Identify which cell holds the provided text, then report its (X, Y) central coordinate. 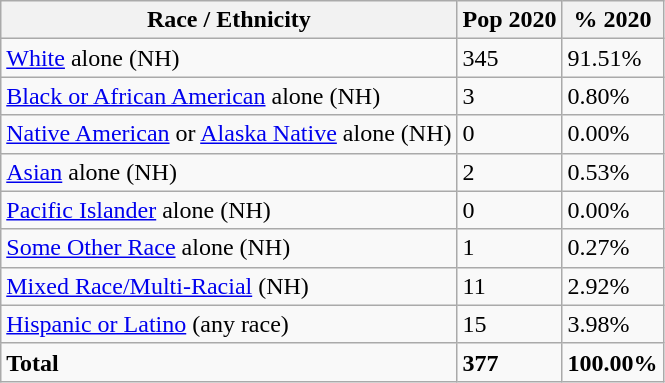
345 (510, 58)
Asian alone (NH) (229, 172)
Pacific Islander alone (NH) (229, 210)
0.27% (612, 248)
2 (510, 172)
% 2020 (612, 20)
3.98% (612, 324)
91.51% (612, 58)
0.53% (612, 172)
Native American or Alaska Native alone (NH) (229, 134)
11 (510, 286)
Black or African American alone (NH) (229, 96)
15 (510, 324)
100.00% (612, 362)
3 (510, 96)
Race / Ethnicity (229, 20)
Pop 2020 (510, 20)
377 (510, 362)
1 (510, 248)
0.80% (612, 96)
Hispanic or Latino (any race) (229, 324)
Mixed Race/Multi-Racial (NH) (229, 286)
2.92% (612, 286)
White alone (NH) (229, 58)
Total (229, 362)
Some Other Race alone (NH) (229, 248)
